Identify which cell holds the provided text, then report its (x, y) central coordinate. 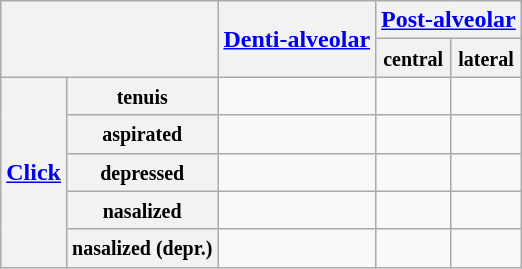
Denti-alveolar (297, 39)
tenuis (142, 96)
central (414, 58)
aspirated (142, 134)
Post-alveolar (449, 20)
Click (34, 172)
nasalized (depr.) (142, 248)
depressed (142, 172)
nasalized (142, 210)
lateral (486, 58)
